Extract the [X, Y] coordinate from the center of the cell holding the provided text.  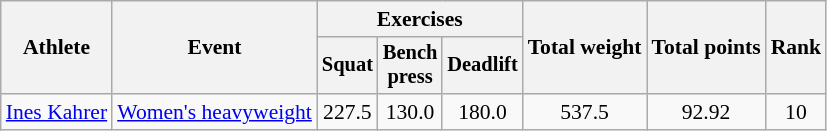
Women's heavyweight [214, 112]
180.0 [482, 112]
Total weight [585, 48]
Benchpress [410, 66]
Exercises [420, 19]
Squat [348, 66]
130.0 [410, 112]
Ines Kahrer [56, 112]
Event [214, 48]
Deadlift [482, 66]
Total points [706, 48]
10 [796, 112]
Rank [796, 48]
Athlete [56, 48]
227.5 [348, 112]
537.5 [585, 112]
92.92 [706, 112]
